Provide the (x, y) coordinate of the cell's center where the given text is located.  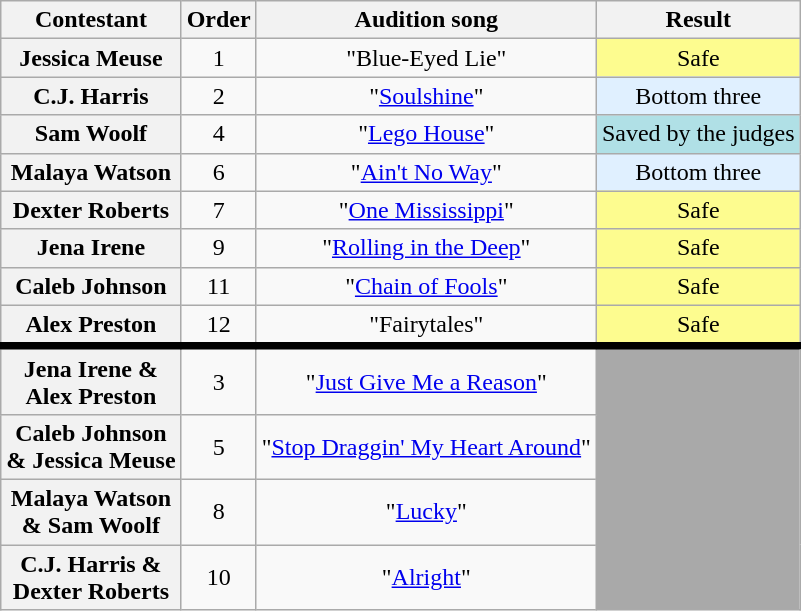
9 (218, 248)
"Blue-Eyed Lie" (426, 58)
Jena Irene &Alex Preston (91, 380)
1 (218, 58)
Caleb Johnson& Jessica Meuse (91, 446)
Malaya Watson& Sam Woolf (91, 512)
Sam Woolf (91, 134)
Dexter Roberts (91, 210)
"Fairytales" (426, 326)
"One Mississippi" (426, 210)
Jessica Meuse (91, 58)
5 (218, 446)
C.J. Harris &Dexter Roberts (91, 576)
8 (218, 512)
4 (218, 134)
"Alright" (426, 576)
3 (218, 380)
"Lucky" (426, 512)
12 (218, 326)
C.J. Harris (91, 96)
Saved by the judges (698, 134)
Malaya Watson (91, 172)
2 (218, 96)
Jena Irene (91, 248)
10 (218, 576)
Contestant (91, 20)
"Soulshine" (426, 96)
Audition song (426, 20)
Alex Preston (91, 326)
11 (218, 286)
"Stop Draggin' My Heart Around" (426, 446)
7 (218, 210)
"Lego House" (426, 134)
"Just Give Me a Reason" (426, 380)
"Chain of Fools" (426, 286)
Caleb Johnson (91, 286)
"Rolling in the Deep" (426, 248)
"Ain't No Way" (426, 172)
6 (218, 172)
Result (698, 20)
Order (218, 20)
